Locate the cell with the specified text and output its (X, Y) center coordinate. 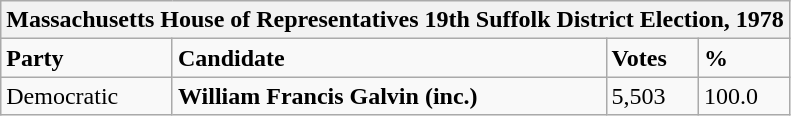
5,503 (652, 96)
Massachusetts House of Representatives 19th Suffolk District Election, 1978 (396, 20)
Party (87, 58)
Candidate (389, 58)
Votes (652, 58)
% (744, 58)
Democratic (87, 96)
100.0 (744, 96)
William Francis Galvin (inc.) (389, 96)
